Return [x, y] of the center of cell containing provided text 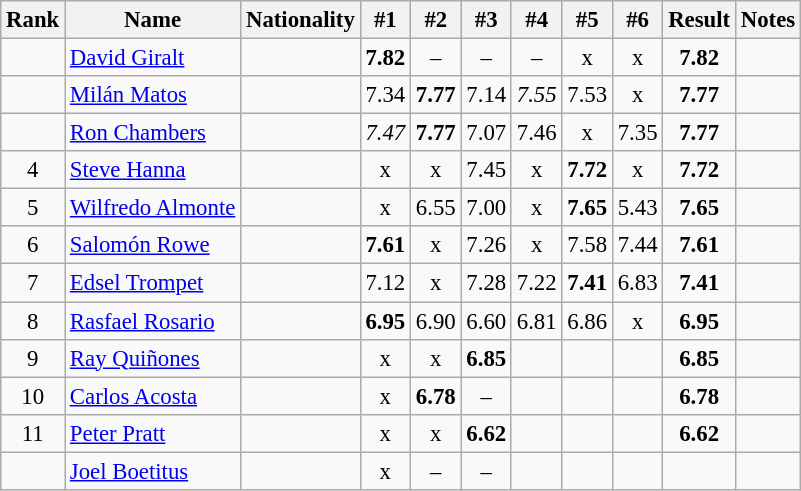
8 [33, 321]
7.00 [486, 208]
Peter Pratt [153, 433]
7.46 [536, 133]
6.60 [486, 321]
Result [700, 20]
Edsel Trompet [153, 283]
7.28 [486, 283]
7.53 [587, 95]
7.14 [486, 95]
6.90 [436, 321]
7.45 [486, 170]
#5 [587, 20]
7 [33, 283]
5.43 [637, 208]
Name [153, 20]
Joel Boetitus [153, 471]
7.55 [536, 95]
Rasfael Rosario [153, 321]
7.35 [637, 133]
#6 [637, 20]
Notes [768, 20]
#2 [436, 20]
6.55 [436, 208]
#1 [385, 20]
6 [33, 245]
Steve Hanna [153, 170]
7.26 [486, 245]
7.07 [486, 133]
7.47 [385, 133]
7.58 [587, 245]
Ron Chambers [153, 133]
#4 [536, 20]
David Giralt [153, 58]
7.22 [536, 283]
Wilfredo Almonte [153, 208]
Nationality [300, 20]
7.34 [385, 95]
Salomón Rowe [153, 245]
4 [33, 170]
11 [33, 433]
6.83 [637, 283]
Ray Quiñones [153, 358]
9 [33, 358]
Milán Matos [153, 95]
Carlos Acosta [153, 396]
6.86 [587, 321]
5 [33, 208]
7.44 [637, 245]
Rank [33, 20]
6.81 [536, 321]
#3 [486, 20]
10 [33, 396]
7.12 [385, 283]
